Provide the (x, y) coordinate of the cell's center where the given text is located.  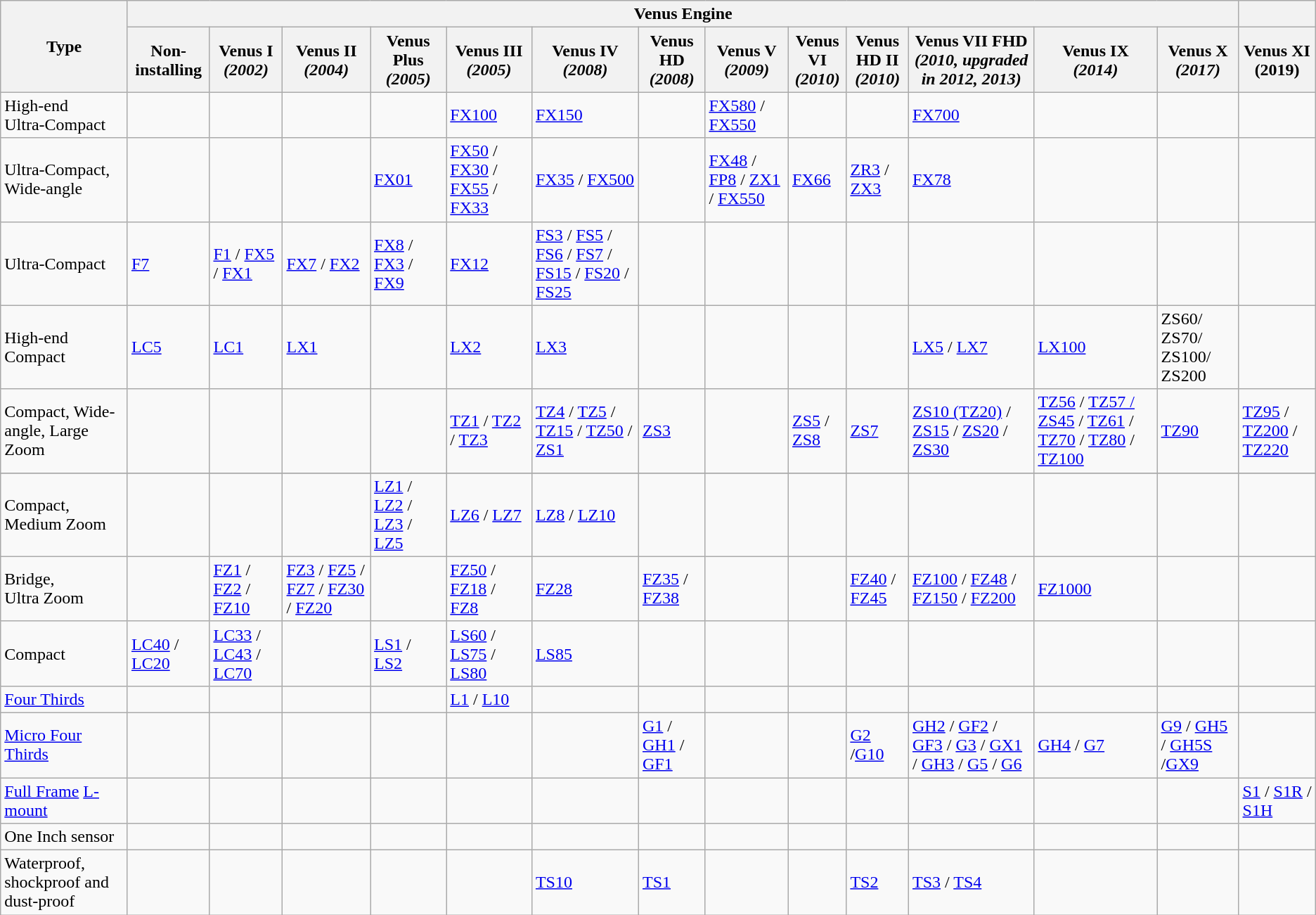
FS3 / FS5 / FS6 / FS7 / FS15 / FS20 / FS25 (585, 263)
TS1 (671, 883)
FX8 / FX3 / FX9 (408, 263)
LX1 (326, 347)
FX12 (489, 263)
G9 / GH5 / GH5S /GX9 (1198, 745)
LZ1 / LZ2 / LZ3 / LZ5 (408, 515)
TZ90 (1198, 430)
FZ100 / FZ48 / FZ150 / FZ200 (971, 589)
FX700 (971, 115)
LC5 (168, 347)
Venus HD(2008) (671, 60)
GH4 / G7 (1095, 745)
LS1 / LS2 (408, 653)
ZS3 (671, 430)
LS85 (585, 653)
ZS10 (TZ20) / ZS15 / ZS20 / ZS30 (971, 430)
LX100 (1095, 347)
LC40 / LC20 (168, 653)
FX78 (971, 180)
Venus III(2005) (489, 60)
G2 /G10 (877, 745)
FZ3 / FZ5 / FZ7 / FZ30 / FZ20 (326, 589)
Compact (65, 653)
FX50 / FX30 / FX55 / FX33 (489, 180)
LC33 / LC43 / LC70 (246, 653)
Venus Engine (683, 14)
F7 (168, 263)
LZ6 / LZ7 (489, 515)
LC1 (246, 347)
FX35 / FX500 (585, 180)
TZ4 / TZ5 / TZ15 / TZ50 / ZS1 (585, 430)
FZ35 / FZ38 (671, 589)
High-end Compact (65, 347)
LZ8 / LZ10 (585, 515)
Full Frame L-mount (65, 800)
Venus Plus(2005) (408, 60)
G1 / GH1 / GF1 (671, 745)
Venus VI(2010) (817, 60)
FX01 (408, 180)
FX150 (585, 115)
Venus V(2009) (747, 60)
Compact, Medium Zoom (65, 515)
Venus X(2017) (1198, 60)
Bridge, Ultra Zoom (65, 589)
FZ28 (585, 589)
LS60 / LS75 / LS80 (489, 653)
Venus HD II(2010) (877, 60)
Non-installing (168, 60)
LX5 / LX7 (971, 347)
High-end Ultra-Compact (65, 115)
FX100 (489, 115)
F1 / FX5 / FX1 (246, 263)
Waterproof, shockproof and dust-proof (65, 883)
Micro Four Thirds (65, 745)
Venus II(2004) (326, 60)
Venus XI(2019) (1277, 60)
TS10 (585, 883)
FZ50 / FZ18 / FZ8 (489, 589)
ZR3 / ZX3 (877, 180)
FZ1 / FZ2 / FZ10 (246, 589)
Ultra-Compact, Wide-angle (65, 180)
TS2 (877, 883)
Venus IV(2008) (585, 60)
TZ1 / TZ2 / TZ3 (489, 430)
LX3 (585, 347)
TZ56 / TZ57 / ZS45 / TZ61 / TZ70 / TZ80 / TZ100 (1095, 430)
One Inch sensor (65, 837)
FX580 / FX550 (747, 115)
FZ1000 (1095, 589)
FX7 / FX2 (326, 263)
Venus IX(2014) (1095, 60)
TS3 / TS4 (971, 883)
Type (65, 46)
FX66 (817, 180)
L1 / L10 (489, 699)
FZ40 / FZ45 (877, 589)
Ultra-Compact (65, 263)
TZ95 / TZ200 / TZ220 (1277, 430)
FX48 / FP8 / ZX1 / FX550 (747, 180)
ZS5 / ZS8 (817, 430)
Four Thirds (65, 699)
LX2 (489, 347)
GH2 / GF2 / GF3 / G3 / GX1 / GH3 / G5 / G6 (971, 745)
Venus I(2002) (246, 60)
Compact, Wide-angle, Large Zoom (65, 430)
Venus VII FHD(2010, upgraded in 2012, 2013) (971, 60)
S1 / S1R / S1H (1277, 800)
ZS60/ZS70/ZS100/ZS200 (1198, 347)
ZS7 (877, 430)
